Output the (x, y) coordinate of the center of the cell containing the given text.  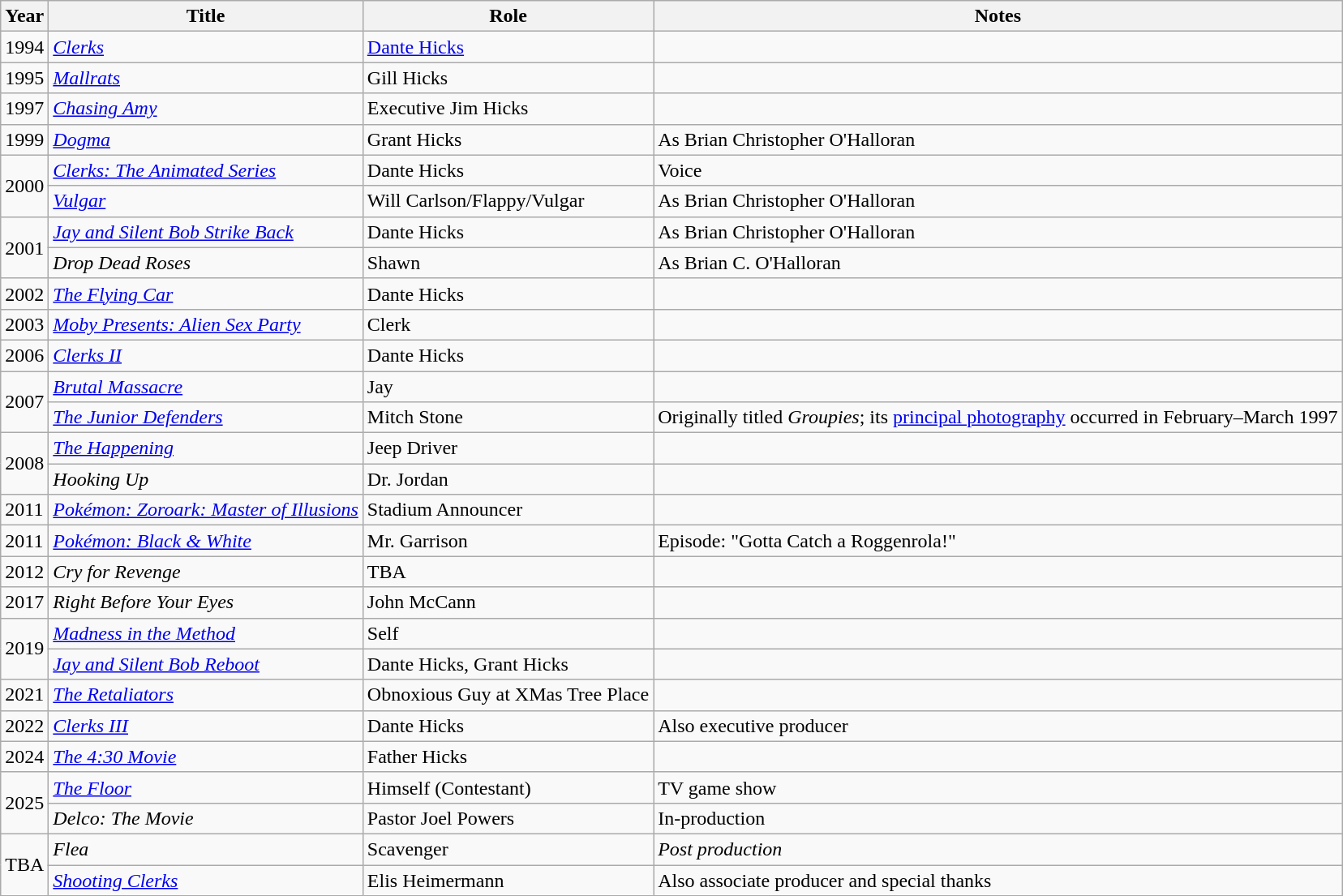
Will Carlson/Flappy/Vulgar (508, 201)
Vulgar (206, 201)
Also associate producer and special thanks (998, 880)
Also executive producer (998, 726)
Dr. Jordan (508, 479)
2000 (24, 186)
John McCann (508, 602)
Hooking Up (206, 479)
Gill Hicks (508, 78)
Chasing Amy (206, 109)
Jay (508, 387)
Clerks (206, 47)
2002 (24, 294)
2012 (24, 572)
Jay and Silent Bob Reboot (206, 664)
Father Hicks (508, 757)
Executive Jim Hicks (508, 109)
Pastor Joel Powers (508, 818)
Year (24, 16)
Shawn (508, 263)
2001 (24, 247)
As Brian C. O'Halloran (998, 263)
Episode: "Gotta Catch a Roggenrola!" (998, 541)
2022 (24, 726)
Stadium Announcer (508, 510)
Role (508, 16)
Originally titled Groupies; its principal photography occurred in February–March 1997 (998, 418)
Right Before Your Eyes (206, 602)
1995 (24, 78)
Clerks II (206, 355)
1999 (24, 139)
Jeep Driver (508, 448)
Shooting Clerks (206, 880)
The Retaliators (206, 695)
2003 (24, 324)
Drop Dead Roses (206, 263)
Cry for Revenge (206, 572)
Pokémon: Zoroark: Master of Illusions (206, 510)
Grant Hicks (508, 139)
Mitch Stone (508, 418)
Clerks: The Animated Series (206, 170)
2021 (24, 695)
Clerks III (206, 726)
Mr. Garrison (508, 541)
Moby Presents: Alien Sex Party (206, 324)
Dogma (206, 139)
Voice (998, 170)
Mallrats (206, 78)
Scavenger (508, 849)
Title (206, 16)
2025 (24, 803)
1994 (24, 47)
2008 (24, 464)
The 4:30 Movie (206, 757)
In-production (998, 818)
Delco: The Movie (206, 818)
Notes (998, 16)
TV game show (998, 787)
Jay and Silent Bob Strike Back (206, 232)
Obnoxious Guy at XMas Tree Place (508, 695)
The Junior Defenders (206, 418)
Clerk (508, 324)
Pokémon: Black & White (206, 541)
Post production (998, 849)
2024 (24, 757)
Madness in the Method (206, 633)
2017 (24, 602)
2007 (24, 402)
2019 (24, 649)
Brutal Massacre (206, 387)
The Floor (206, 787)
Flea (206, 849)
Himself (Contestant) (508, 787)
Self (508, 633)
The Flying Car (206, 294)
Dante Hicks, Grant Hicks (508, 664)
2006 (24, 355)
The Happening (206, 448)
1997 (24, 109)
Elis Heimermann (508, 880)
